Scan for the cell matching the given text and deliver its [X, Y] coordinate at center. 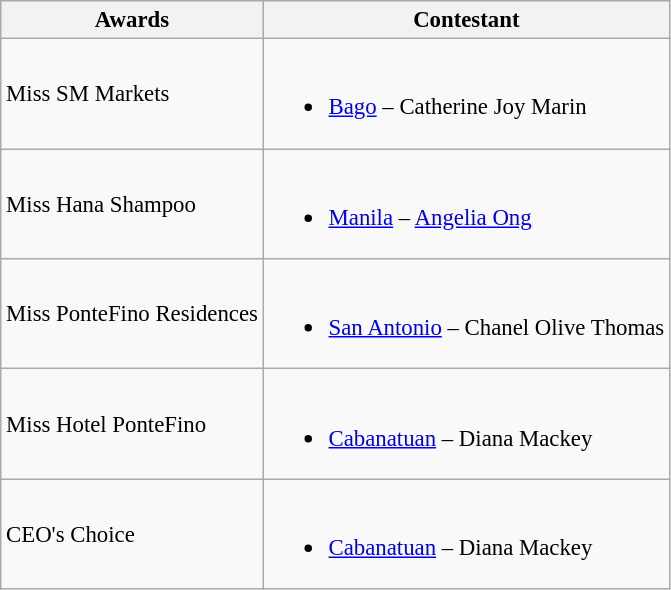
Miss Hana Shampoo [132, 204]
San Antonio – Chanel Olive Thomas [466, 314]
Manila – Angelia Ong [466, 204]
CEO's Choice [132, 534]
Bago – Catherine Joy Marin [466, 94]
Contestant [466, 20]
Awards [132, 20]
Miss Hotel PonteFino [132, 424]
Miss PonteFino Residences [132, 314]
Miss SM Markets [132, 94]
